Pinpoint the cell where the given text exists, returning its [x, y] midpoint coordinate. 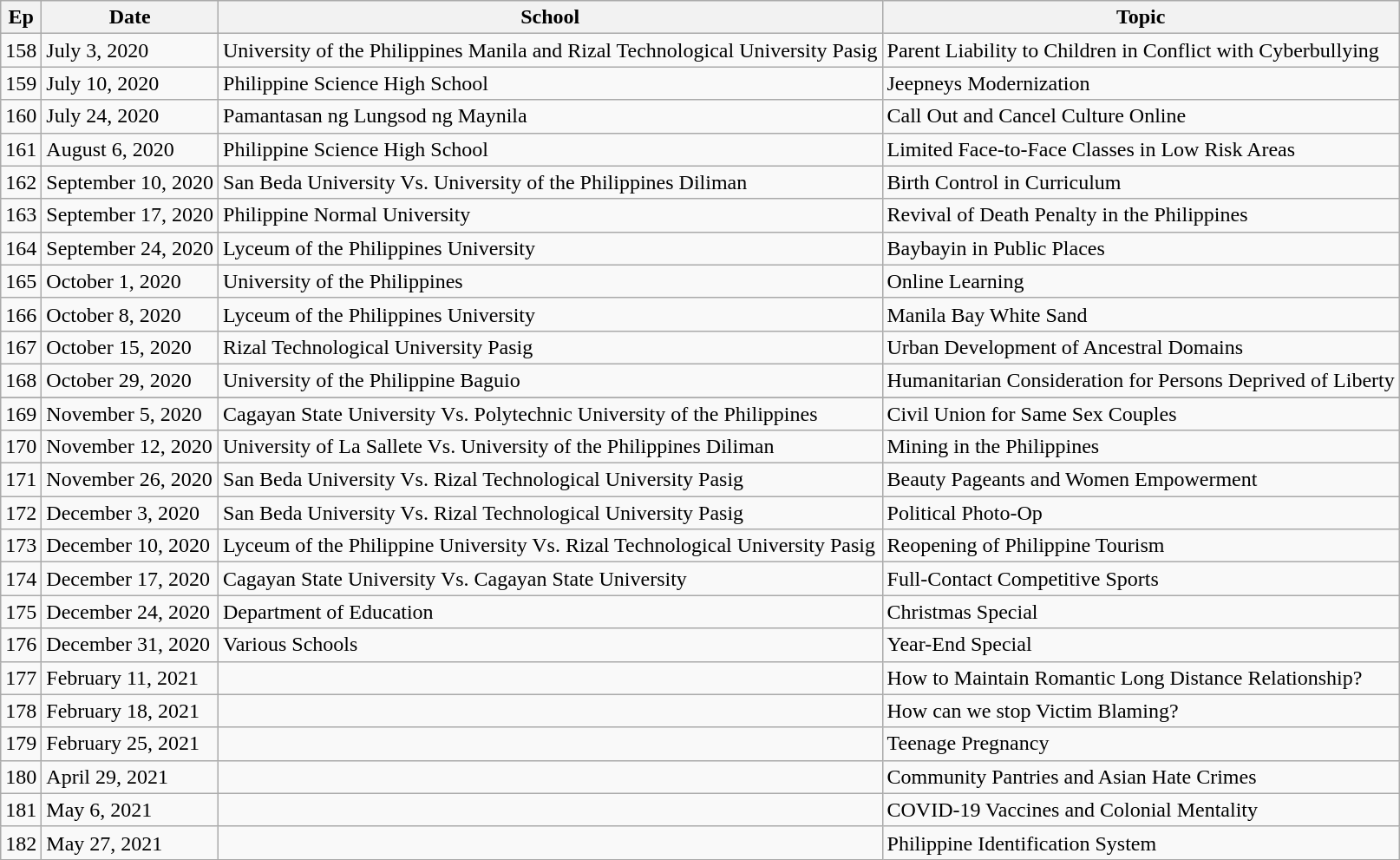
Rizal Technological University Pasig [550, 347]
Department of Education [550, 612]
University of the Philippine Baguio [550, 380]
May 27, 2021 [130, 843]
Call Out and Cancel Culture Online [1141, 116]
May 6, 2021 [130, 810]
180 [21, 777]
October 1, 2020 [130, 281]
179 [21, 744]
San Beda University Vs. University of the Philippines Diliman [550, 182]
Ep [21, 17]
Lyceum of the Philippine University Vs. Rizal Technological University Pasig [550, 546]
Manila Bay White Sand [1141, 314]
Jeepneys Modernization [1141, 83]
Humanitarian Consideration for Persons Deprived of Liberty [1141, 380]
October 8, 2020 [130, 314]
November 12, 2020 [130, 447]
Political Photo-Op [1141, 513]
November 26, 2020 [130, 480]
Birth Control in Curriculum [1141, 182]
162 [21, 182]
176 [21, 645]
University of La Sallete Vs. University of the Philippines Diliman [550, 447]
166 [21, 314]
September 17, 2020 [130, 215]
Cagayan State University Vs. Cagayan State University [550, 579]
174 [21, 579]
Topic [1141, 17]
Beauty Pageants and Women Empowerment [1141, 480]
July 3, 2020 [130, 50]
159 [21, 83]
168 [21, 380]
Full-Contact Competitive Sports [1141, 579]
University of the Philippines Manila and Rizal Technological University Pasig [550, 50]
Baybayin in Public Places [1141, 248]
December 31, 2020 [130, 645]
Reopening of Philippine Tourism [1141, 546]
170 [21, 447]
175 [21, 612]
February 18, 2021 [130, 711]
July 24, 2020 [130, 116]
Christmas Special [1141, 612]
Cagayan State University Vs. Polytechnic University of the Philippines [550, 414]
Teenage Pregnancy [1141, 744]
178 [21, 711]
July 10, 2020 [130, 83]
How can we stop Victim Blaming? [1141, 711]
December 24, 2020 [130, 612]
December 17, 2020 [130, 579]
169 [21, 414]
Philippine Identification System [1141, 843]
158 [21, 50]
December 10, 2020 [130, 546]
Civil Union for Same Sex Couples [1141, 414]
University of the Philippines [550, 281]
October 29, 2020 [130, 380]
173 [21, 546]
172 [21, 513]
177 [21, 678]
165 [21, 281]
School [550, 17]
164 [21, 248]
November 5, 2020 [130, 414]
171 [21, 480]
February 25, 2021 [130, 744]
October 15, 2020 [130, 347]
Revival of Death Penalty in the Philippines [1141, 215]
160 [21, 116]
Year-End Special [1141, 645]
December 3, 2020 [130, 513]
Date [130, 17]
September 10, 2020 [130, 182]
Various Schools [550, 645]
181 [21, 810]
Urban Development of Ancestral Domains [1141, 347]
Community Pantries and Asian Hate Crimes [1141, 777]
February 11, 2021 [130, 678]
163 [21, 215]
Parent Liability to Children in Conflict with Cyberbullying [1141, 50]
182 [21, 843]
Limited Face-to-Face Classes in Low Risk Areas [1141, 149]
September 24, 2020 [130, 248]
How to Maintain Romantic Long Distance Relationship? [1141, 678]
Mining in the Philippines [1141, 447]
April 29, 2021 [130, 777]
August 6, 2020 [130, 149]
COVID-19 Vaccines and Colonial Mentality [1141, 810]
167 [21, 347]
Pamantasan ng Lungsod ng Maynila [550, 116]
Philippine Normal University [550, 215]
161 [21, 149]
Online Learning [1141, 281]
